Scan for the cell matching the given text and deliver its [x, y] coordinate at center. 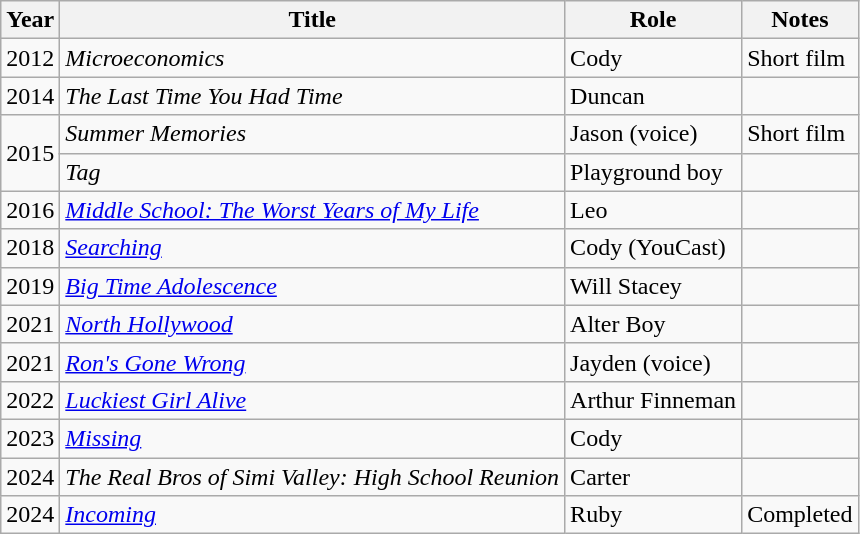
2022 [30, 400]
2014 [30, 96]
Missing [312, 438]
2019 [30, 286]
2016 [30, 210]
Summer Memories [312, 134]
Middle School: The Worst Years of My Life [312, 210]
Microeconomics [312, 58]
Searching [312, 248]
Alter Boy [654, 324]
Ron's Gone Wrong [312, 362]
2023 [30, 438]
Completed [800, 515]
2012 [30, 58]
2015 [30, 153]
2018 [30, 248]
Cody (YouCast) [654, 248]
North Hollywood [312, 324]
Jayden (voice) [654, 362]
Luckiest Girl Alive [312, 400]
Arthur Finneman [654, 400]
Notes [800, 20]
Playground boy [654, 172]
The Last Time You Had Time [312, 96]
Role [654, 20]
Will Stacey [654, 286]
Year [30, 20]
The Real Bros of Simi Valley: High School Reunion [312, 477]
Leo [654, 210]
Incoming [312, 515]
Jason (voice) [654, 134]
Title [312, 20]
Tag [312, 172]
Big Time Adolescence [312, 286]
Carter [654, 477]
Ruby [654, 515]
Duncan [654, 96]
